Provide the (X, Y) coordinate of the cell's center where the given text is located.  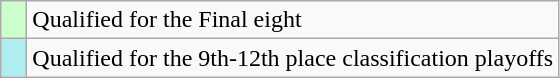
Qualified for the Final eight (293, 20)
Qualified for the 9th-12th place classification playoffs (293, 58)
